Determine the [X, Y] coordinate at the center of the cell enclosing the given text.  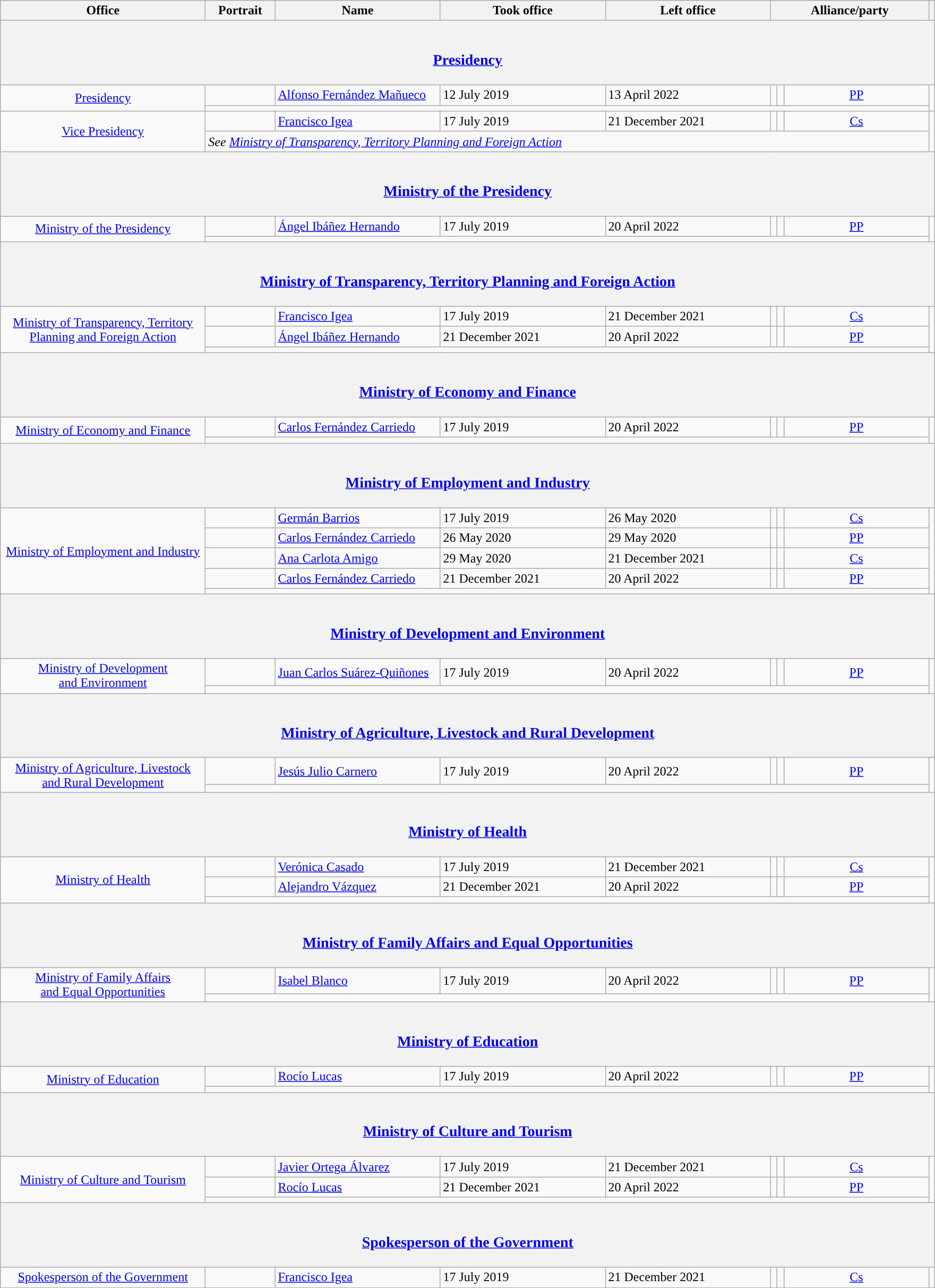
Alliance/party [850, 11]
Ministry of Agriculture, Livestockand Rural Development [103, 774]
12 July 2019 [522, 95]
Ministry of Family Affairs and Equal Opportunities [468, 935]
Name [358, 11]
Alejandro Vázquez [358, 887]
See Ministry of Transparency, Territory Planning and Foreign Action [567, 141]
13 April 2022 [688, 95]
Ana Carlota Amigo [358, 558]
Ministry of Transparency, Territory Planning and Foreign Action [468, 274]
Germán Barrios [358, 518]
Ministry of Developmentand Environment [103, 676]
Office [103, 11]
Ministry of Transparency, TerritoryPlanning and Foreign Action [103, 329]
Javier Ortega Álvarez [358, 1167]
Juan Carlos Suárez-Quiñones [358, 672]
Verónica Casado [358, 867]
Ministry of Development and Environment [468, 627]
Portrait [240, 11]
Ministry of Family Affairsand Equal Opportunities [103, 985]
Vice Presidency [103, 131]
Isabel Blanco [358, 980]
Took office [522, 11]
Jesús Julio Carnero [358, 771]
Alfonso Fernández Mañueco [358, 95]
Left office [688, 11]
Ministry of Agriculture, Livestock and Rural Development [468, 726]
